Provide the [X, Y] coordinate of the cell's center where the given text is located.  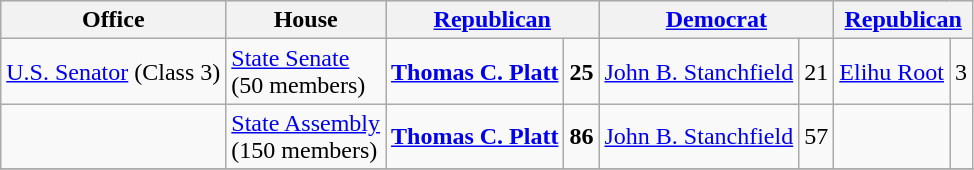
State Assembly (150 members) [306, 136]
House [306, 20]
86 [582, 136]
Office [114, 20]
State Senate (50 members) [306, 72]
Elihu Root [892, 72]
25 [582, 72]
57 [816, 136]
3 [962, 72]
21 [816, 72]
U.S. Senator (Class 3) [114, 72]
Democrat [716, 20]
